Output the (x, y) coordinate of the center of the cell containing the given text.  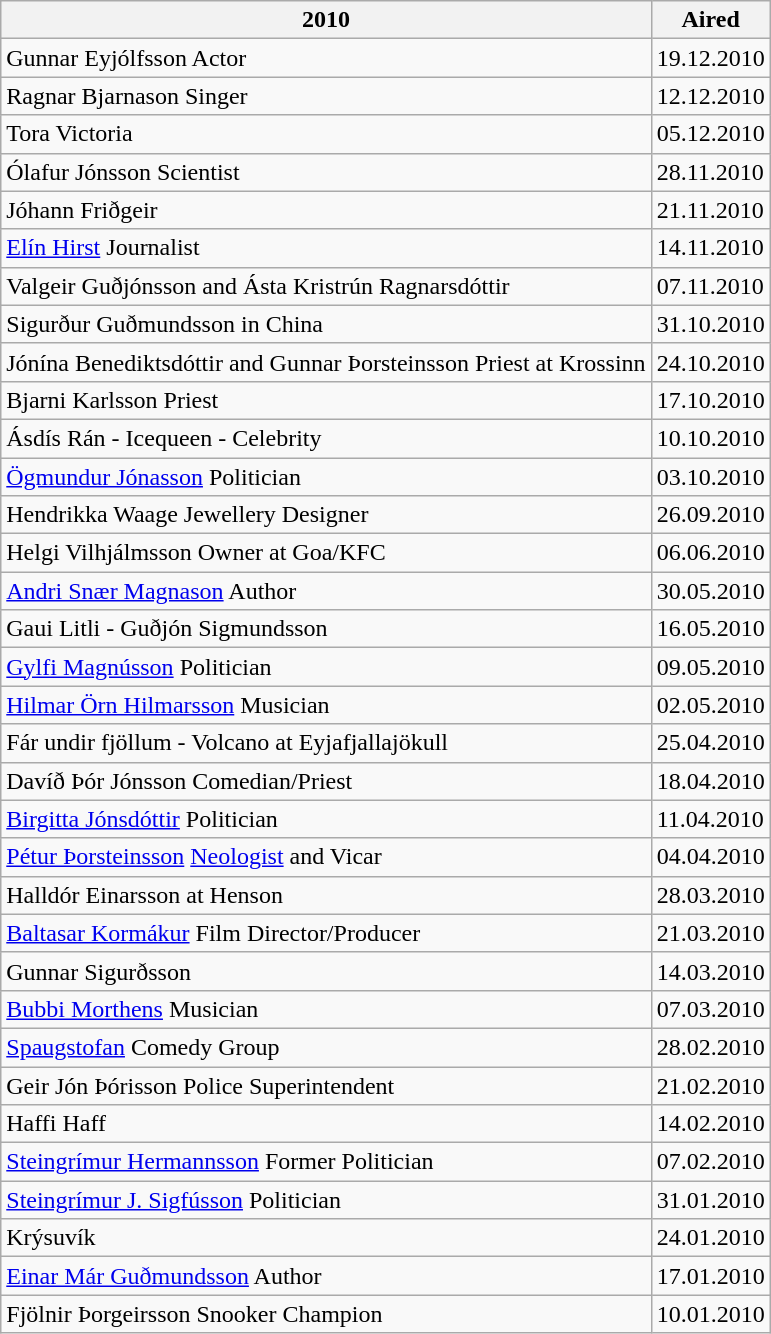
05.12.2010 (710, 134)
Steingrímur J. Sigfússon Politician (326, 1200)
30.05.2010 (710, 591)
Elín Hirst Journalist (326, 248)
07.03.2010 (710, 1009)
10.01.2010 (710, 1314)
21.02.2010 (710, 1085)
14.02.2010 (710, 1124)
Aired (710, 20)
Ólafur Jónsson Scientist (326, 172)
Sigurður Guðmundsson in China (326, 324)
14.03.2010 (710, 971)
10.10.2010 (710, 438)
31.10.2010 (710, 324)
Valgeir Guðjónsson and Ásta Kristrún Ragnarsdóttir (326, 286)
09.05.2010 (710, 667)
25.04.2010 (710, 743)
12.12.2010 (710, 96)
Geir Jón Þórisson Police Superintendent (326, 1085)
Einar Már Guðmundsson Author (326, 1276)
24.01.2010 (710, 1238)
Halldór Einarsson at Henson (326, 895)
Bjarni Karlsson Priest (326, 400)
Hilmar Örn Hilmarsson Musician (326, 705)
Gunnar Eyjólfsson Actor (326, 58)
03.10.2010 (710, 477)
Baltasar Kormákur Film Director/Producer (326, 933)
2010 (326, 20)
28.02.2010 (710, 1047)
Krýsuvík (326, 1238)
Birgitta Jónsdóttir Politician (326, 819)
17.10.2010 (710, 400)
Davíð Þór Jónsson Comedian/Priest (326, 781)
Ögmundur Jónasson Politician (326, 477)
07.02.2010 (710, 1162)
Helgi Vilhjálmsson Owner at Goa/KFC (326, 553)
28.03.2010 (710, 895)
Bubbi Morthens Musician (326, 1009)
Gaui Litli - Guðjón Sigmundsson (326, 629)
Gunnar Sigurðsson (326, 971)
31.01.2010 (710, 1200)
Haffi Haff (326, 1124)
19.12.2010 (710, 58)
02.05.2010 (710, 705)
Jóhann Friðgeir (326, 210)
21.11.2010 (710, 210)
Tora Victoria (326, 134)
Jónína Benediktsdóttir and Gunnar Þorsteinsson Priest at Krossinn (326, 362)
Ásdís Rán - Icequeen - Celebrity (326, 438)
Hendrikka Waage Jewellery Designer (326, 515)
Ragnar Bjarnason Singer (326, 96)
Andri Snær Magnason Author (326, 591)
16.05.2010 (710, 629)
04.04.2010 (710, 857)
11.04.2010 (710, 819)
14.11.2010 (710, 248)
06.06.2010 (710, 553)
26.09.2010 (710, 515)
Pétur Þorsteinsson Neologist and Vicar (326, 857)
Gylfi Magnússon Politician (326, 667)
07.11.2010 (710, 286)
Spaugstofan Comedy Group (326, 1047)
Fjölnir Þorgeirsson Snooker Champion (326, 1314)
21.03.2010 (710, 933)
17.01.2010 (710, 1276)
Steingrímur Hermannsson Former Politician (326, 1162)
18.04.2010 (710, 781)
Fár undir fjöllum - Volcano at Eyjafjallajökull (326, 743)
24.10.2010 (710, 362)
28.11.2010 (710, 172)
